Provide the (X, Y) coordinate of the cell's center where the given text is located.  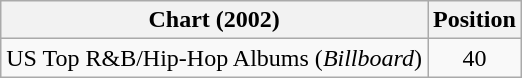
Chart (2002) (214, 20)
US Top R&B/Hip-Hop Albums (Billboard) (214, 58)
40 (475, 58)
Position (475, 20)
